Output the [x, y] coordinate of the center of the cell containing the given text.  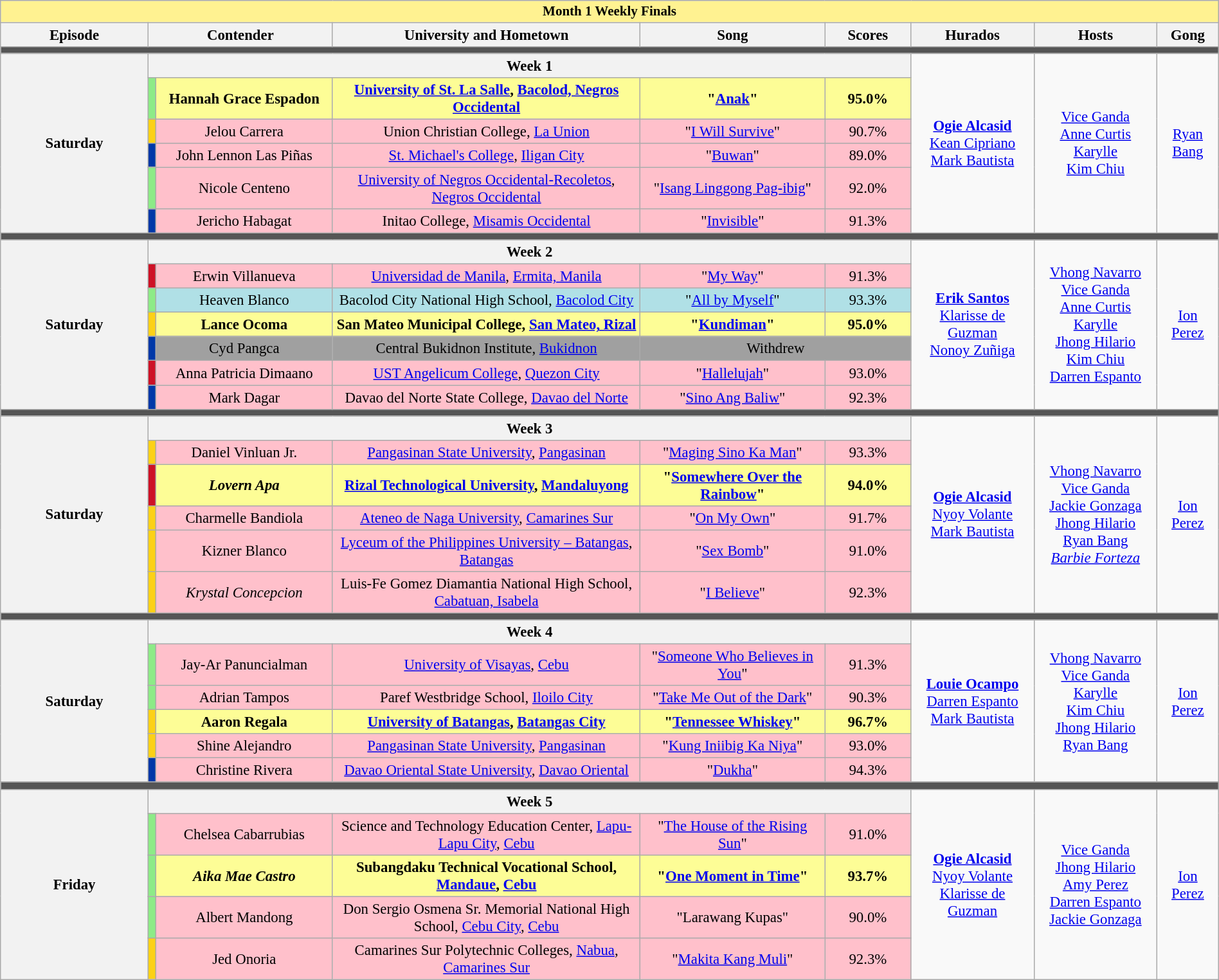
"One Moment in Time" [733, 876]
Lovern Apa [244, 485]
"Tennessee Whiskey" [733, 722]
94.3% [868, 770]
Krystal Concepcion [244, 593]
Hurados [972, 35]
Daniel Vinluan Jr. [244, 453]
"Somewhere Over the Rainbow" [733, 485]
Vhong NavarroVice GandaAnne CurtisKarylleJhong HilarioKim ChiuDarren Espanto [1096, 324]
Week 5 [529, 801]
"Kundiman" [733, 325]
Subangdaku Technical Vocational School, Mandaue, Cebu [486, 876]
Charmelle Bandiola [244, 518]
Mark Dagar [244, 397]
"I Believe" [733, 593]
Davao del Norte State College, Davao del Norte [486, 397]
Nicole Centeno [244, 188]
Week 1 [529, 66]
Chelsea Cabarrubias [244, 835]
"Invisible" [733, 221]
Albert Mandong [244, 917]
91.7% [868, 518]
University and Hometown [486, 35]
Gong [1188, 35]
Vhong NavarroVice GandaKarylleKim ChiuJhong HilarioRyan Bang [1096, 701]
Episode [75, 35]
"Isang Linggong Pag-ibig" [733, 188]
96.7% [868, 722]
"My Way" [733, 277]
90.7% [868, 131]
"Sex Bomb" [733, 550]
Initao College, Misamis Occidental [486, 221]
"Dukha" [733, 770]
Aika Mae Castro [244, 876]
Week 4 [529, 632]
Vice GandaJhong HilarioAmy PerezDarren EspantoJackie Gonzaga [1096, 884]
Erik SantosKlarisse de GuzmanNonoy Zuñiga [972, 324]
Jed Onoria [244, 959]
Scores [868, 35]
John Lennon Las Piñas [244, 156]
94.0% [868, 485]
St. Michael's College, Iligan City [486, 156]
Vice GandaAnne CurtisKarylleKim Chiu [1096, 143]
Davao Oriental State University, Davao Oriental [486, 770]
"Sino Ang Baliw" [733, 397]
Rizal Technological University, Mandaluyong [486, 485]
Aaron Regala [244, 722]
Erwin Villanueva [244, 277]
Luis-Fe Gomez Diamantia National High School, Cabatuan, Isabela [486, 593]
UST Angelicum College, Quezon City [486, 373]
Hannah Grace Espadon [244, 99]
Union Christian College, La Union [486, 131]
Shine Alejandro [244, 746]
Central Bukidnon Institute, Bukidnon [486, 349]
Cyd Pangca [244, 349]
Bacolod City National High School, Bacolod City [486, 300]
89.0% [868, 156]
"Someone Who Believes in You" [733, 665]
University of Negros Occidental-Recoletos, Negros Occidental [486, 188]
92.0% [868, 188]
Anna Patricia Dimaano [244, 373]
University of St. La Salle, Bacolod, Negros Occidental [486, 99]
Christine Rivera [244, 770]
Science and Technology Education Center, Lapu-Lapu City, Cebu [486, 835]
Month 1 Weekly Finals [609, 12]
Louie OcampoDarren EspantoMark Bautista [972, 701]
Camarines Sur Polytechnic Colleges, Nabua, Camarines Sur [486, 959]
Week 2 [529, 252]
Week 3 [529, 428]
"Larawang Kupas" [733, 917]
Adrian Tampos [244, 698]
Lyceum of the Philippines University – Batangas, Batangas [486, 550]
Ogie AlcasidKean CiprianoMark Bautista [972, 143]
Jelou Carrera [244, 131]
"Makita Kang Muli" [733, 959]
"Kung Iniibig Ka Niya" [733, 746]
93.7% [868, 876]
Ryan Bang [1188, 143]
University of Visayas, Cebu [486, 665]
Friday [75, 884]
Don Sergio Osmena Sr. Memorial National High School, Cebu City, Cebu [486, 917]
Universidad de Manila, Ermita, Manila [486, 277]
Ateneo de Naga University, Camarines Sur [486, 518]
90.0% [868, 917]
"I Will Survive" [733, 131]
"The House of the Rising Sun" [733, 835]
"Maging Sino Ka Man" [733, 453]
Jericho Habagat [244, 221]
Jay-Ar Panuncialman [244, 665]
University of Batangas, Batangas City [486, 722]
Song [733, 35]
Ogie AlcasidNyoy VolanteMark Bautista [972, 514]
"On My Own" [733, 518]
"All by Myself" [733, 300]
Kizner Blanco [244, 550]
"Hallelujah" [733, 373]
Ogie AlcasidNyoy VolanteKlarisse de Guzman [972, 884]
Withdrew [775, 349]
"Take Me Out of the Dark" [733, 698]
90.3% [868, 698]
Paref Westbridge School, Iloilo City [486, 698]
Contender [240, 35]
Lance Ocoma [244, 325]
"Anak" [733, 99]
Hosts [1096, 35]
"Buwan" [733, 156]
Vhong NavarroVice GandaJackie GonzagaJhong HilarioRyan BangBarbie Forteza [1096, 514]
Heaven Blanco [244, 300]
San Mateo Municipal College, San Mateo, Rizal [486, 325]
